Output the (X, Y) coordinate of the center of the cell containing the given text.  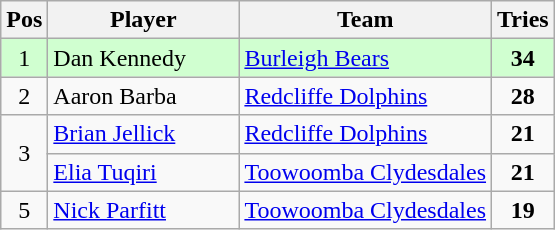
3 (24, 153)
Burleigh Bears (366, 58)
5 (24, 210)
Pos (24, 20)
Brian Jellick (144, 134)
2 (24, 96)
1 (24, 58)
Tries (524, 20)
34 (524, 58)
Elia Tuqiri (144, 172)
Dan Kennedy (144, 58)
Nick Parfitt (144, 210)
28 (524, 96)
Aaron Barba (144, 96)
Team (366, 20)
Player (144, 20)
19 (524, 210)
